Search for the cell housing the specified text and yield its (x, y) center coordinate. 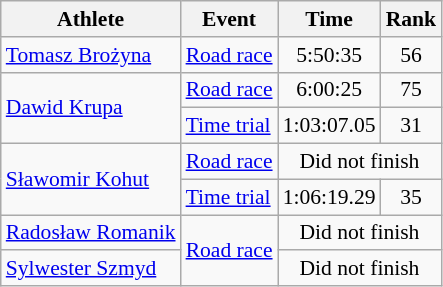
56 (412, 55)
Tomasz Brożyna (91, 55)
Dawid Krupa (91, 108)
75 (412, 90)
6:00:25 (330, 90)
Sylwester Szmyd (91, 269)
31 (412, 126)
1:06:19.29 (330, 197)
Athlete (91, 19)
Sławomir Kohut (91, 180)
Rank (412, 19)
Time (330, 19)
Event (230, 19)
1:03:07.05 (330, 126)
35 (412, 197)
Radosław Romanik (91, 233)
5:50:35 (330, 55)
